Output the (X, Y) coordinate of the center of the cell containing the given text.  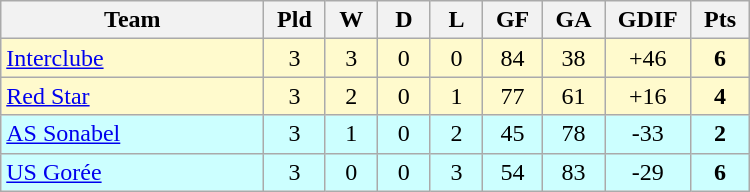
83 (573, 172)
D (404, 20)
77 (513, 96)
+46 (648, 58)
4 (720, 96)
Interclube (132, 58)
78 (573, 134)
GA (573, 20)
-33 (648, 134)
-29 (648, 172)
Red Star (132, 96)
61 (573, 96)
GDIF (648, 20)
US Gorée (132, 172)
45 (513, 134)
AS Sonabel (132, 134)
Pts (720, 20)
Team (132, 20)
38 (573, 58)
84 (513, 58)
GF (513, 20)
W (352, 20)
54 (513, 172)
Pld (294, 20)
+16 (648, 96)
L (456, 20)
